Find where the given text appears and provide that cell's center as (x, y) coordinate. 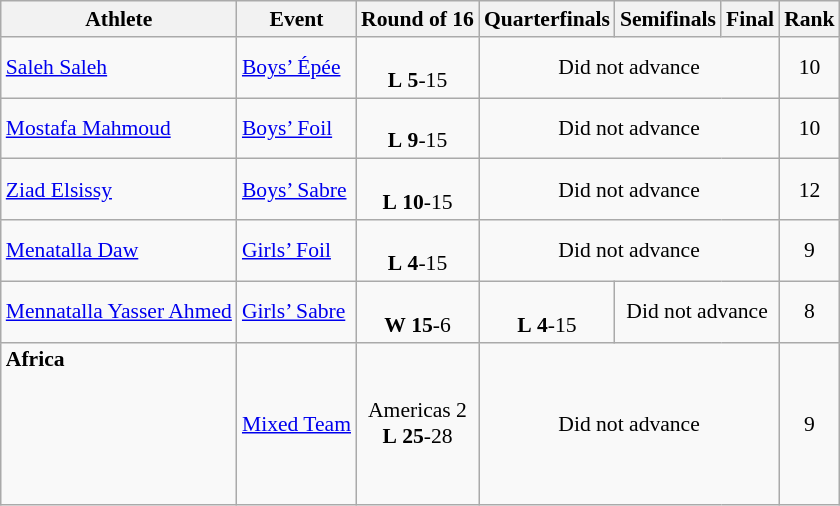
Mennatalla Yasser Ahmed (119, 312)
Boys’ Foil (296, 128)
12 (810, 190)
Americas 2 L 25-28 (418, 424)
Rank (810, 19)
Semifinals (668, 19)
W 15-6 (418, 312)
Round of 16 (418, 19)
Ziad Elsissy (119, 190)
Saleh Saleh (119, 68)
L 10-15 (418, 190)
Africa (119, 424)
L 9-15 (418, 128)
Quarterfinals (547, 19)
Boys’ Épée (296, 68)
Athlete (119, 19)
Boys’ Sabre (296, 190)
Menatalla Daw (119, 250)
Mixed Team (296, 424)
8 (810, 312)
Mostafa Mahmoud (119, 128)
L 5-15 (418, 68)
Girls’ Foil (296, 250)
Event (296, 19)
Final (750, 19)
Girls’ Sabre (296, 312)
